Return the (X, Y) coordinate for the center point of the cell that contains the specified text.  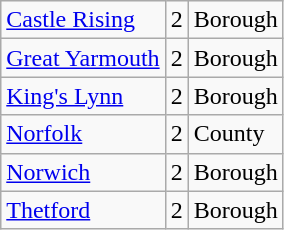
County (236, 134)
Norwich (83, 172)
King's Lynn (83, 96)
Norfolk (83, 134)
Great Yarmouth (83, 58)
Castle Rising (83, 20)
Thetford (83, 210)
